Extract the [x, y] coordinate from the center of the cell holding the provided text.  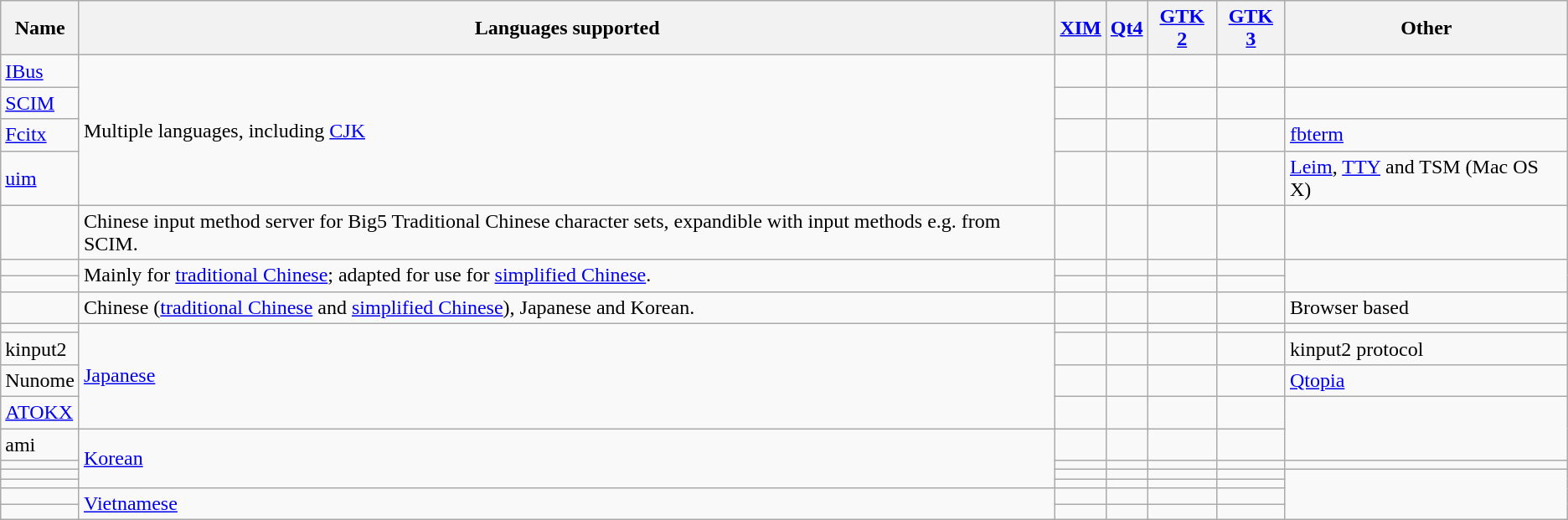
kinput2 protocol [1426, 348]
Chinese (traditional Chinese and simplified Chinese), Japanese and Korean. [566, 307]
Browser based [1426, 307]
Leim, TTY and TSM (Mac OS X) [1426, 178]
Chinese input method server for Big5 Traditional Chinese character sets, expandible with input methods e.g. from SCIM. [566, 233]
SCIM [40, 103]
Languages supported [566, 28]
Qtopia [1426, 380]
Mainly for traditional Chinese; adapted for use for simplified Chinese. [566, 275]
uim [40, 178]
Other [1426, 28]
Vietnamese [566, 504]
IBus [40, 71]
GTK 2 [1182, 28]
Nunome [40, 380]
ami [40, 445]
fbterm [1426, 135]
XIM [1081, 28]
GTK 3 [1251, 28]
Japanese [566, 375]
Korean [566, 459]
Qt4 [1127, 28]
Multiple languages, including CJK [566, 131]
kinput2 [40, 348]
Fcitx [40, 135]
Name [40, 28]
ATOKX [40, 412]
